Detect which cell encompasses the target text, then output its [x, y] center coordinate. 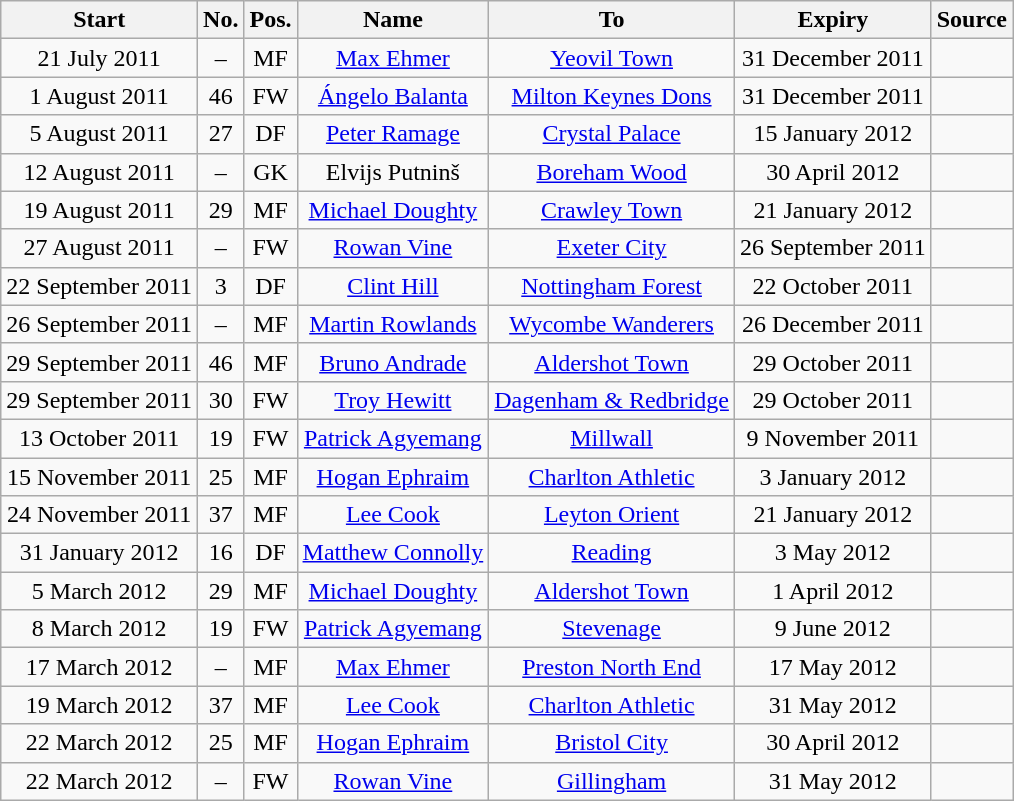
22 September 2011 [100, 286]
Name [393, 20]
GK [270, 172]
Clint Hill [393, 286]
5 March 2012 [100, 591]
3 May 2012 [832, 553]
Peter Ramage [393, 134]
Preston North End [612, 667]
24 November 2011 [100, 515]
9 June 2012 [832, 629]
12 August 2011 [100, 172]
Leyton Orient [612, 515]
Reading [612, 553]
Wycombe Wanderers [612, 324]
Source [972, 20]
Start [100, 20]
No. [221, 20]
27 August 2011 [100, 248]
19 March 2012 [100, 705]
19 August 2011 [100, 210]
21 July 2011 [100, 58]
3 [221, 286]
Bruno Andrade [393, 362]
Martin Rowlands [393, 324]
31 January 2012 [100, 553]
1 April 2012 [832, 591]
Millwall [612, 438]
22 October 2011 [832, 286]
Exeter City [612, 248]
Crawley Town [612, 210]
8 March 2012 [100, 629]
Dagenham & Redbridge [612, 400]
Crystal Palace [612, 134]
9 November 2011 [832, 438]
15 November 2011 [100, 477]
Ángelo Balanta [393, 96]
1 August 2011 [100, 96]
Gillingham [612, 781]
Matthew Connolly [393, 553]
Pos. [270, 20]
Troy Hewitt [393, 400]
Expiry [832, 20]
26 December 2011 [832, 324]
Yeovil Town [612, 58]
3 January 2012 [832, 477]
5 August 2011 [100, 134]
Milton Keynes Dons [612, 96]
13 October 2011 [100, 438]
Bristol City [612, 743]
27 [221, 134]
17 March 2012 [100, 667]
Elvijs Putninš [393, 172]
Nottingham Forest [612, 286]
To [612, 20]
17 May 2012 [832, 667]
15 January 2012 [832, 134]
30 [221, 400]
Boreham Wood [612, 172]
Stevenage [612, 629]
16 [221, 553]
